Determine the (X, Y) coordinate at the center of the cell enclosing the given text.  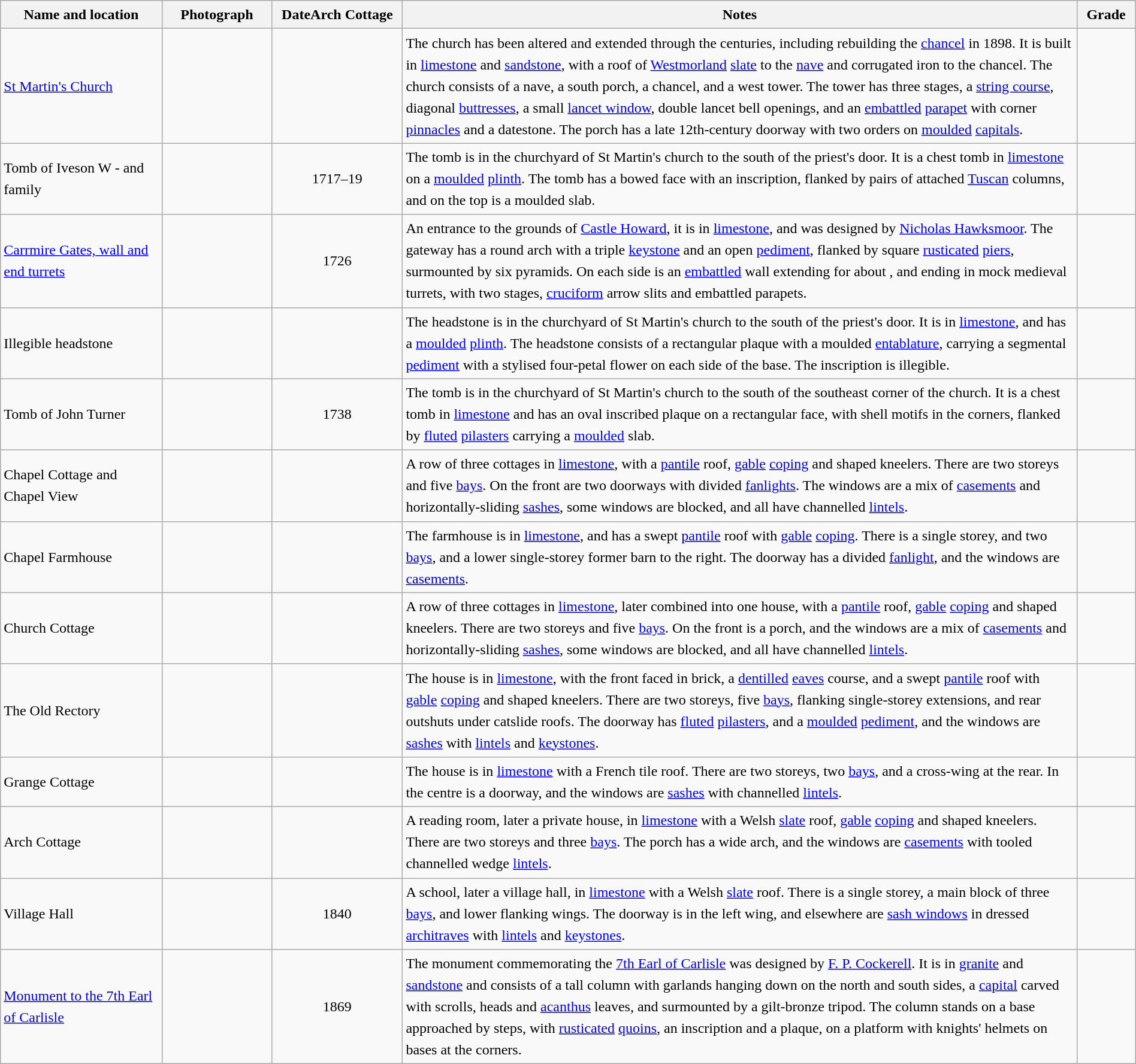
1726 (337, 261)
1717–19 (337, 179)
Tomb of John Turner (81, 415)
Photograph (217, 14)
Name and location (81, 14)
Church Cottage (81, 628)
Grade (1106, 14)
Grange Cottage (81, 781)
Notes (739, 14)
Arch Cottage (81, 842)
The Old Rectory (81, 711)
1869 (337, 1006)
Tomb of Iveson W - and family (81, 179)
Illegible headstone (81, 343)
St Martin's Church (81, 86)
1840 (337, 914)
Village Hall (81, 914)
Chapel Farmhouse (81, 557)
DateArch Cottage (337, 14)
Carrmire Gates, wall and end turrets (81, 261)
Monument to the 7th Earl of Carlisle (81, 1006)
1738 (337, 415)
Chapel Cottage and Chapel View (81, 485)
